Extract the (X, Y) coordinate from the center of the cell holding the provided text.  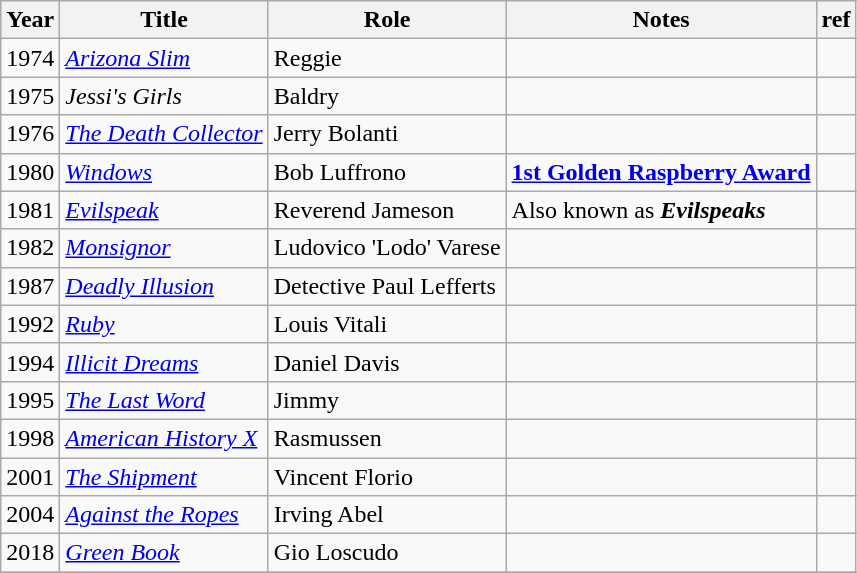
1980 (30, 172)
1992 (30, 324)
Monsignor (164, 248)
Rasmussen (387, 438)
1982 (30, 248)
The Last Word (164, 400)
Reverend Jameson (387, 210)
Daniel Davis (387, 362)
Role (387, 20)
American History X (164, 438)
Green Book (164, 553)
Evilspeak (164, 210)
Against the Ropes (164, 515)
Irving Abel (387, 515)
1975 (30, 96)
Bob Luffrono (387, 172)
2004 (30, 515)
Jerry Bolanti (387, 134)
Louis Vitali (387, 324)
Arizona Slim (164, 58)
1974 (30, 58)
Year (30, 20)
Detective Paul Lefferts (387, 286)
Title (164, 20)
The Shipment (164, 477)
Jessi's Girls (164, 96)
1981 (30, 210)
1994 (30, 362)
Gio Loscudo (387, 553)
Ruby (164, 324)
Illicit Dreams (164, 362)
Vincent Florio (387, 477)
2018 (30, 553)
Also known as Evilspeaks (661, 210)
Notes (661, 20)
1976 (30, 134)
Baldry (387, 96)
1987 (30, 286)
Jimmy (387, 400)
Windows (164, 172)
Deadly Illusion (164, 286)
Reggie (387, 58)
Ludovico 'Lodo' Varese (387, 248)
1995 (30, 400)
1998 (30, 438)
1st Golden Raspberry Award (661, 172)
2001 (30, 477)
The Death Collector (164, 134)
ref (836, 20)
